Capture the cell that displays the provided text and extract its [x, y] central coordinate. 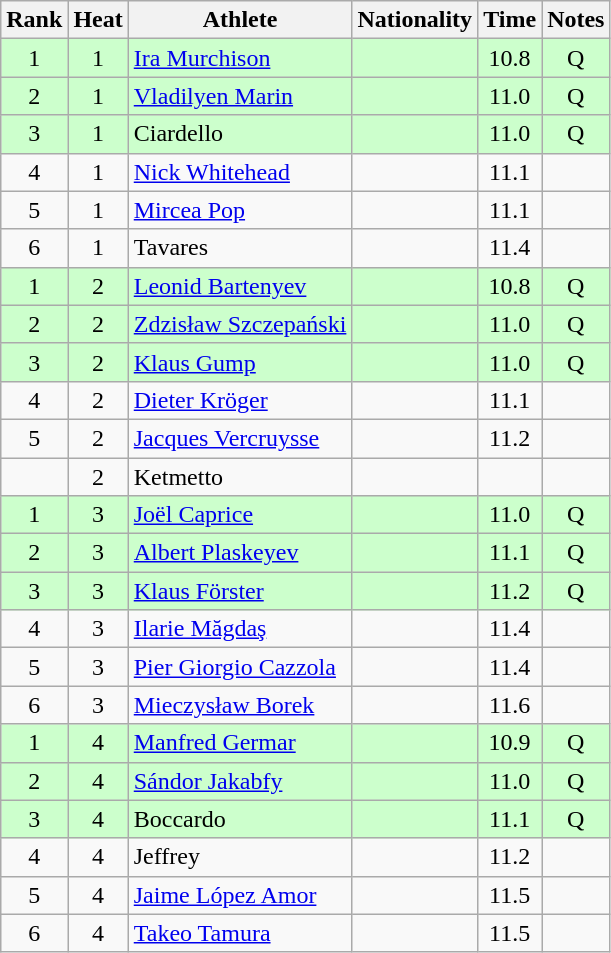
Ilarie Măgdaş [240, 629]
Mieczysław Borek [240, 705]
Klaus Förster [240, 591]
Nick Whitehead [240, 172]
Jeffrey [240, 857]
Jaime López Amor [240, 895]
Tavares [240, 248]
Pier Giorgio Cazzola [240, 667]
Notes [576, 20]
11.6 [510, 705]
Dieter Kröger [240, 400]
Albert Plaskeyev [240, 553]
Ciardello [240, 134]
Ketmetto [240, 477]
Time [510, 20]
Nationality [415, 20]
Mircea Pop [240, 210]
Manfred Germar [240, 743]
10.9 [510, 743]
Klaus Gump [240, 362]
Boccardo [240, 819]
Athlete [240, 20]
Rank [34, 20]
Ira Murchison [240, 58]
Vladilyen Marin [240, 96]
Leonid Bartenyev [240, 286]
Joël Caprice [240, 515]
Heat [98, 20]
Jacques Vercruysse [240, 438]
Sándor Jakabfy [240, 781]
Zdzisław Szczepański [240, 324]
Takeo Tamura [240, 933]
